Return the [X, Y] coordinate for the center point of the cell that contains the specified text.  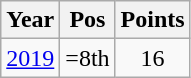
Points [152, 20]
Pos [88, 20]
2019 [30, 58]
Year [30, 20]
16 [152, 58]
=8th [88, 58]
